For the text-containing cell, return its midpoint in [X, Y] coordinate format. 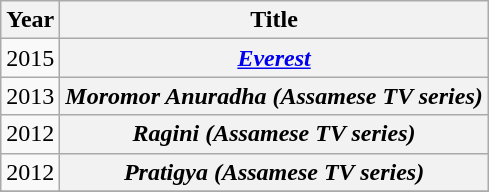
Year [30, 20]
2015 [30, 58]
2013 [30, 96]
Ragini (Assamese TV series) [274, 134]
Moromor Anuradha (Assamese TV series) [274, 96]
Everest [274, 58]
Pratigya (Assamese TV series) [274, 172]
Title [274, 20]
